Find where the given text appears and provide that cell's center as (x, y) coordinate. 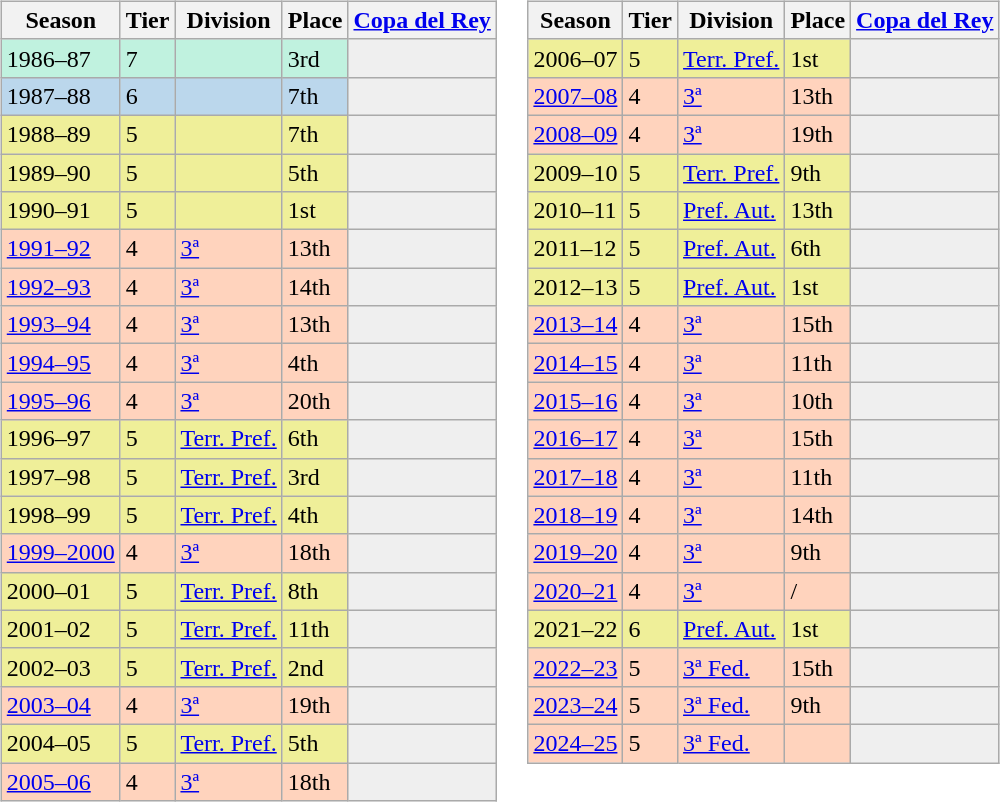
2006–07 (576, 58)
1997–98 (60, 477)
2013–14 (576, 325)
2016–17 (576, 439)
2008–09 (576, 134)
2017–18 (576, 477)
2000–01 (60, 591)
2009–10 (576, 173)
2010–11 (576, 211)
2002–03 (60, 667)
2022–23 (576, 667)
2007–08 (576, 96)
2020–21 (576, 591)
1995–96 (60, 401)
2004–05 (60, 743)
1988–89 (60, 134)
2011–12 (576, 249)
1987–88 (60, 96)
2023–24 (576, 705)
1999–2000 (60, 553)
2019–20 (576, 553)
1994–95 (60, 363)
2014–15 (576, 363)
1991–92 (60, 249)
1990–91 (60, 211)
1986–87 (60, 58)
1992–93 (60, 287)
2012–13 (576, 287)
1989–90 (60, 173)
2024–25 (576, 743)
10th (818, 401)
1998–99 (60, 515)
/ (818, 591)
2005–06 (60, 781)
8th (315, 591)
2003–04 (60, 705)
1993–94 (60, 325)
2015–16 (576, 401)
2018–19 (576, 515)
2001–02 (60, 629)
1996–97 (60, 439)
20th (315, 401)
2021–22 (576, 629)
7 (148, 58)
2nd (315, 667)
